For the text-containing cell, return its midpoint in [X, Y] coordinate format. 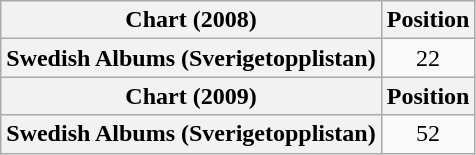
22 [428, 58]
Chart (2008) [191, 20]
Chart (2009) [191, 96]
52 [428, 134]
